Scan for the cell matching the given text and deliver its [X, Y] coordinate at center. 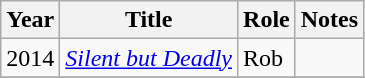
Silent but Deadly [149, 58]
2014 [30, 58]
Title [149, 20]
Rob [267, 58]
Role [267, 20]
Year [30, 20]
Notes [329, 20]
